Locate the cell with the specified text and output its (x, y) center coordinate. 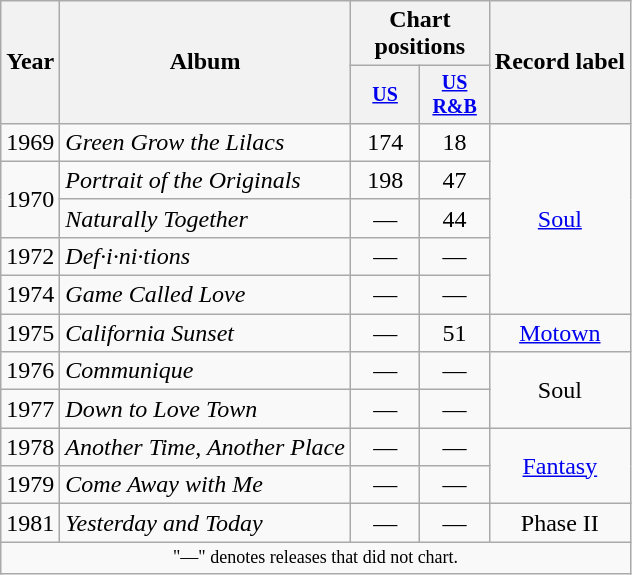
1975 (30, 333)
1976 (30, 371)
174 (384, 142)
Fantasy (560, 466)
Year (30, 62)
Record label (560, 62)
Down to Love Town (206, 409)
"—" denotes releases that did not chart. (316, 558)
Def·i·ni·tions (206, 256)
1979 (30, 485)
1977 (30, 409)
USR&B (454, 94)
Chart positions (420, 34)
1972 (30, 256)
Communique (206, 371)
47 (454, 180)
Game Called Love (206, 295)
Album (206, 62)
Come Away with Me (206, 485)
18 (454, 142)
Yesterday and Today (206, 523)
1978 (30, 447)
Naturally Together (206, 218)
1969 (30, 142)
1974 (30, 295)
Green Grow the Lilacs (206, 142)
Phase II (560, 523)
US (384, 94)
198 (384, 180)
44 (454, 218)
Another Time, Another Place (206, 447)
1970 (30, 199)
Portrait of the Originals (206, 180)
1981 (30, 523)
Motown (560, 333)
California Sunset (206, 333)
51 (454, 333)
